Extract the [x, y] coordinate from the center of the cell holding the provided text.  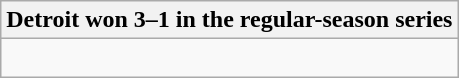
Detroit won 3–1 in the regular-season series [230, 20]
